Search for the cell housing the specified text and yield its (x, y) center coordinate. 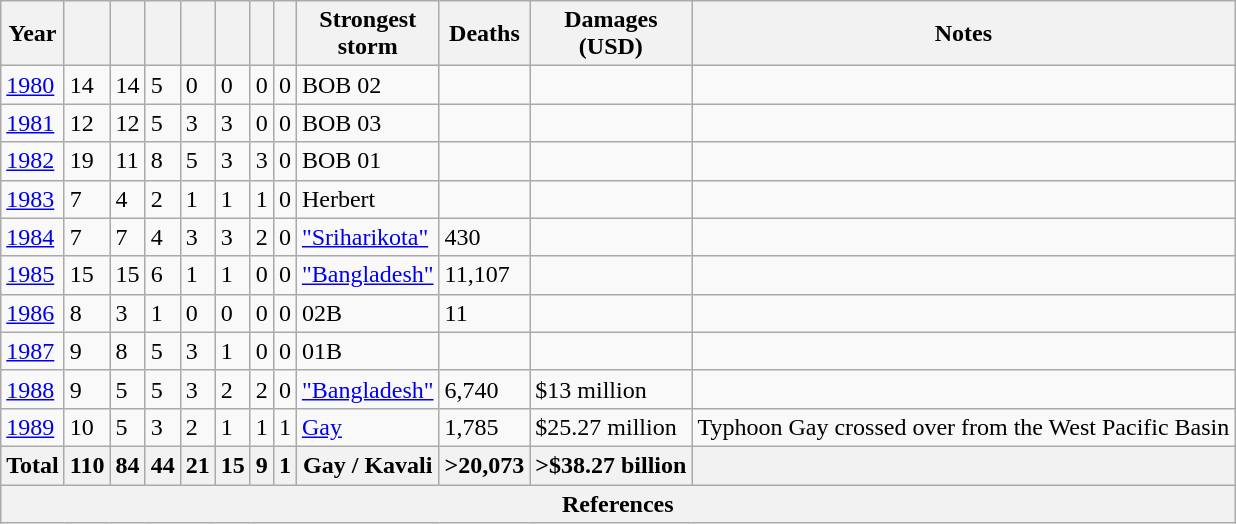
1989 (33, 427)
84 (128, 465)
44 (162, 465)
6 (162, 275)
10 (87, 427)
Damages(USD) (611, 34)
21 (198, 465)
01B (368, 351)
Deaths (484, 34)
02B (368, 313)
>$38.27 billion (611, 465)
$13 million (611, 389)
110 (87, 465)
1985 (33, 275)
11,107 (484, 275)
1982 (33, 161)
19 (87, 161)
1981 (33, 123)
Gay / Kavali (368, 465)
BOB 03 (368, 123)
1988 (33, 389)
>20,073 (484, 465)
1,785 (484, 427)
BOB 02 (368, 85)
"Sriharikota" (368, 237)
Year (33, 34)
Herbert (368, 199)
1983 (33, 199)
$25.27 million (611, 427)
Strongeststorm (368, 34)
BOB 01 (368, 161)
Notes (964, 34)
Gay (368, 427)
1980 (33, 85)
References (618, 503)
Typhoon Gay crossed over from the West Pacific Basin (964, 427)
1984 (33, 237)
Total (33, 465)
6,740 (484, 389)
1986 (33, 313)
430 (484, 237)
1987 (33, 351)
